From the cell containing the given text, extract its center point as [x, y] coordinate. 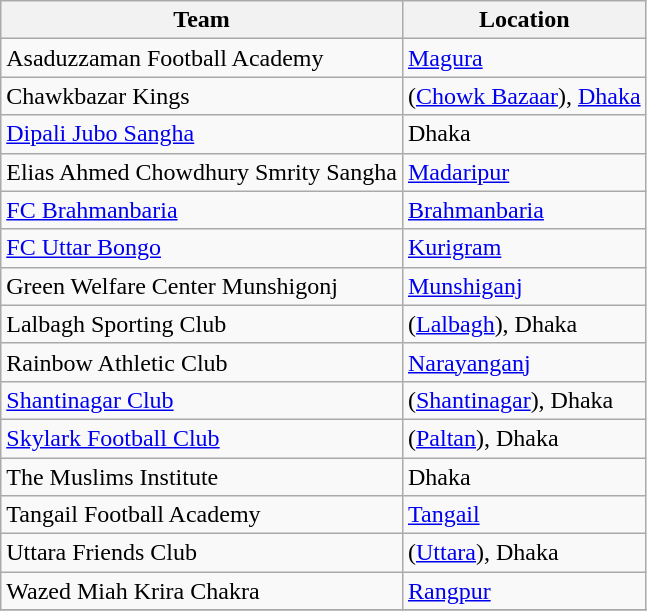
Rainbow Athletic Club [202, 362]
Narayanganj [524, 362]
(Uttara), Dhaka [524, 553]
Uttara Friends Club [202, 553]
FC Uttar Bongo [202, 248]
Madaripur [524, 172]
(Shantinagar), Dhaka [524, 400]
Chawkbazar Kings [202, 96]
Skylark Football Club [202, 438]
Tangail Football Academy [202, 515]
Team [202, 20]
Elias Ahmed Chowdhury Smrity Sangha [202, 172]
The Muslims Institute [202, 477]
FC Brahmanbaria [202, 210]
Magura [524, 58]
Asaduzzaman Football Academy [202, 58]
Brahmanbaria [524, 210]
Kurigram [524, 248]
(Chowk Bazaar), Dhaka [524, 96]
Munshiganj [524, 286]
Wazed Miah Krira Chakra [202, 591]
Dipali Jubo Sangha [202, 134]
Green Welfare Center Munshigonj [202, 286]
Lalbagh Sporting Club [202, 324]
Shantinagar Club [202, 400]
(Paltan), Dhaka [524, 438]
Rangpur [524, 591]
Tangail [524, 515]
(Lalbagh), Dhaka [524, 324]
Location [524, 20]
